Locate the cell with the specified text and output its [X, Y] center coordinate. 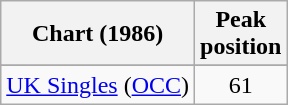
UK Singles (OCC) [98, 85]
61 [241, 85]
Peakposition [241, 34]
Chart (1986) [98, 34]
